Output the (X, Y) coordinate of the center of the cell containing the given text.  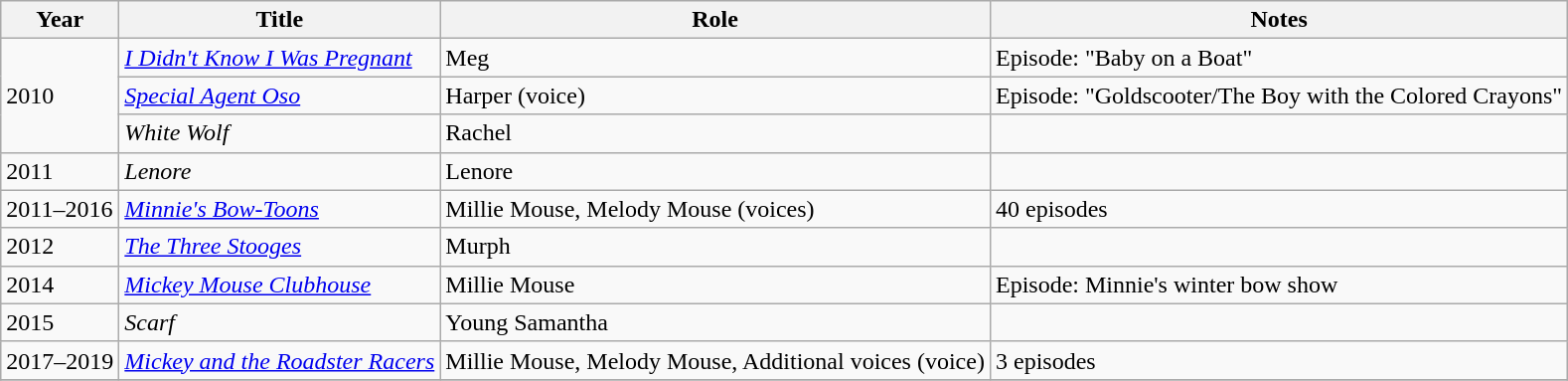
Meg (715, 58)
Episode: "Goldscooter/The Boy with the Colored Crayons" (1278, 95)
2017–2019 (60, 360)
2010 (60, 95)
The Three Stooges (280, 247)
Minnie's Bow-Toons (280, 209)
Mickey and the Roadster Racers (280, 360)
2015 (60, 322)
3 episodes (1278, 360)
2011–2016 (60, 209)
Millie Mouse, Melody Mouse, Additional voices (voice) (715, 360)
Millie Mouse (715, 285)
Year (60, 20)
Young Samantha (715, 322)
Special Agent Oso (280, 95)
Murph (715, 247)
Harper (voice) (715, 95)
Notes (1278, 20)
Title (280, 20)
I Didn't Know I Was Pregnant (280, 58)
Millie Mouse, Melody Mouse (voices) (715, 209)
Scarf (280, 322)
Rachel (715, 133)
Episode: Minnie's winter bow show (1278, 285)
40 episodes (1278, 209)
2014 (60, 285)
Role (715, 20)
Mickey Mouse Clubhouse (280, 285)
White Wolf (280, 133)
2012 (60, 247)
Episode: "Baby on a Boat" (1278, 58)
2011 (60, 171)
